Find where the given text appears and provide that cell's center as (x, y) coordinate. 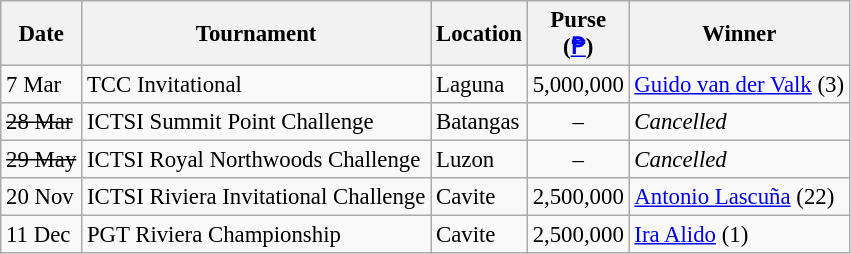
PGT Riviera Championship (256, 235)
Guido van der Valk (3) (739, 85)
Batangas (480, 122)
Location (480, 34)
5,000,000 (578, 85)
Antonio Lascuña (22) (739, 197)
11 Dec (42, 235)
28 Mar (42, 122)
ICTSI Summit Point Challenge (256, 122)
Winner (739, 34)
20 Nov (42, 197)
Purse(₱) (578, 34)
Tournament (256, 34)
ICTSI Royal Northwoods Challenge (256, 160)
Ira Alido (1) (739, 235)
7 Mar (42, 85)
Date (42, 34)
Luzon (480, 160)
29 May (42, 160)
TCC Invitational (256, 85)
Laguna (480, 85)
ICTSI Riviera Invitational Challenge (256, 197)
